Locate the cell with the specified text and output its (X, Y) center coordinate. 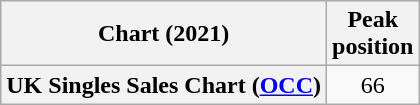
Chart (2021) (164, 34)
66 (373, 85)
Peakposition (373, 34)
UK Singles Sales Chart (OCC) (164, 85)
